Extract the (X, Y) coordinate from the center of the cell holding the provided text.  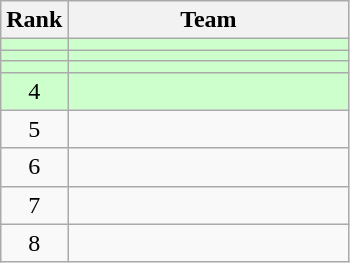
6 (34, 167)
8 (34, 243)
7 (34, 205)
Team (208, 20)
4 (34, 91)
Rank (34, 20)
5 (34, 129)
